For the text-containing cell, return its midpoint in [X, Y] coordinate format. 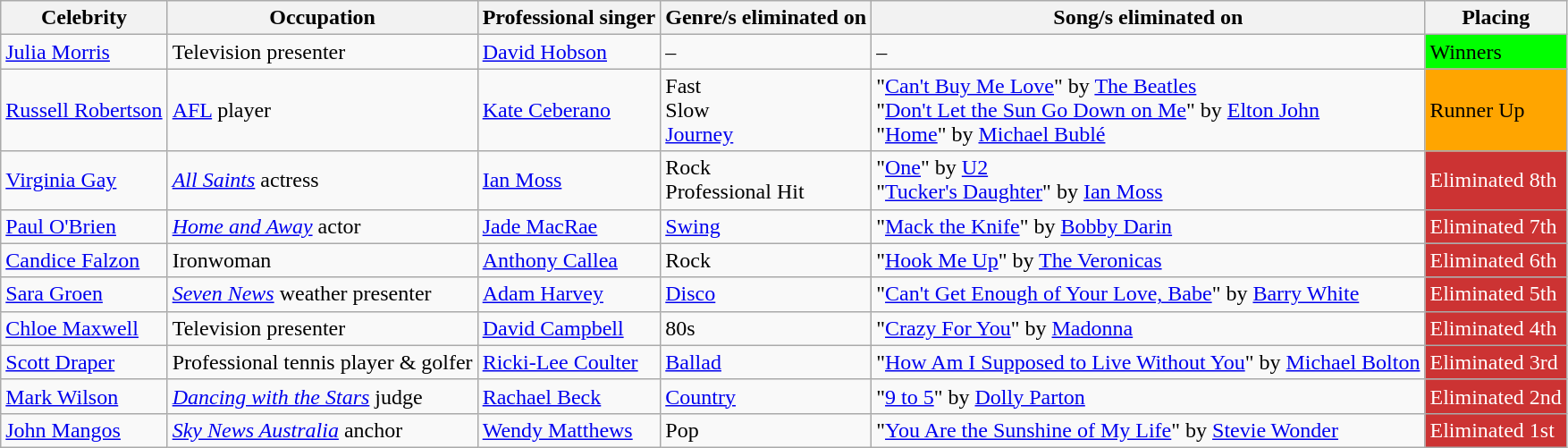
Runner Up [1496, 110]
Disco [766, 294]
"Hook Me Up" by The Veronicas [1148, 260]
Eliminated 2nd [1496, 396]
Eliminated 4th [1496, 328]
Rock [766, 260]
AFL player [322, 110]
"Mack the Knife" by Bobby Darin [1148, 226]
Swing [766, 226]
Scott Draper [84, 362]
Kate Ceberano [569, 110]
"One" by U2"Tucker's Daughter" by Ian Moss [1148, 181]
Celebrity [84, 18]
Home and Away actor [322, 226]
Professional singer [569, 18]
Chloe Maxwell [84, 328]
"How Am I Supposed to Live Without You" by Michael Bolton [1148, 362]
Ironwoman [322, 260]
Sky News Australia anchor [322, 430]
Eliminated 6th [1496, 260]
Jade MacRae [569, 226]
Pop [766, 430]
Eliminated 7th [1496, 226]
"Can't Buy Me Love" by The Beatles"Don't Let the Sun Go Down on Me" by Elton John"Home" by Michael Bublé [1148, 110]
Sara Groen [84, 294]
Dancing with the Stars judge [322, 396]
Eliminated 8th [1496, 181]
Candice Falzon [84, 260]
Anthony Callea [569, 260]
Russell Robertson [84, 110]
Placing [1496, 18]
Julia Morris [84, 52]
Virginia Gay [84, 181]
"Can't Get Enough of Your Love, Babe" by Barry White [1148, 294]
"You Are the Sunshine of My Life" by Stevie Wonder [1148, 430]
Ballad [766, 362]
Wendy Matthews [569, 430]
Ian Moss [569, 181]
John Mangos [84, 430]
All Saints actress [322, 181]
David Hobson [569, 52]
Winners [1496, 52]
"Crazy For You" by Madonna [1148, 328]
Ricki-Lee Coulter [569, 362]
David Campbell [569, 328]
Rachael Beck [569, 396]
Country [766, 396]
Eliminated 5th [1496, 294]
Paul O'Brien [84, 226]
80s [766, 328]
Eliminated 3rd [1496, 362]
Adam Harvey [569, 294]
FastSlowJourney [766, 110]
Song/s eliminated on [1148, 18]
Professional tennis player & golfer [322, 362]
Mark Wilson [84, 396]
"9 to 5" by Dolly Parton [1148, 396]
Genre/s eliminated on [766, 18]
Occupation [322, 18]
Seven News weather presenter [322, 294]
Eliminated 1st [1496, 430]
RockProfessional Hit [766, 181]
